Search for the cell housing the specified text and yield its [X, Y] center coordinate. 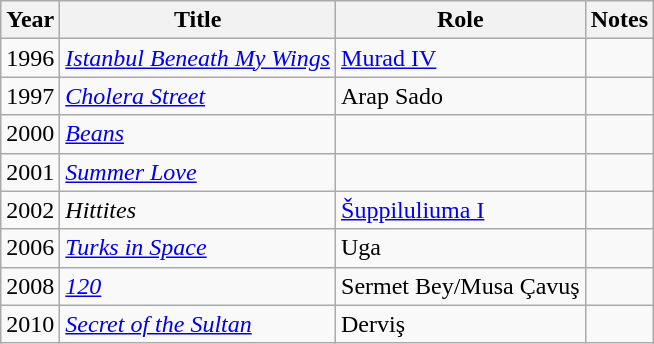
Arap Sado [461, 96]
120 [198, 286]
Secret of the Sultan [198, 324]
Hittites [198, 210]
2010 [30, 324]
Notes [619, 20]
Turks in Space [198, 248]
Uga [461, 248]
Šuppiluliuma I [461, 210]
2002 [30, 210]
2001 [30, 172]
Summer Love [198, 172]
Year [30, 20]
2006 [30, 248]
Istanbul Beneath My Wings [198, 58]
Murad IV [461, 58]
Role [461, 20]
2008 [30, 286]
1996 [30, 58]
2000 [30, 134]
1997 [30, 96]
Derviş [461, 324]
Sermet Bey/Musa Çavuş [461, 286]
Cholera Street [198, 96]
Beans [198, 134]
Title [198, 20]
